From the cell containing the given text, extract its center point as [x, y] coordinate. 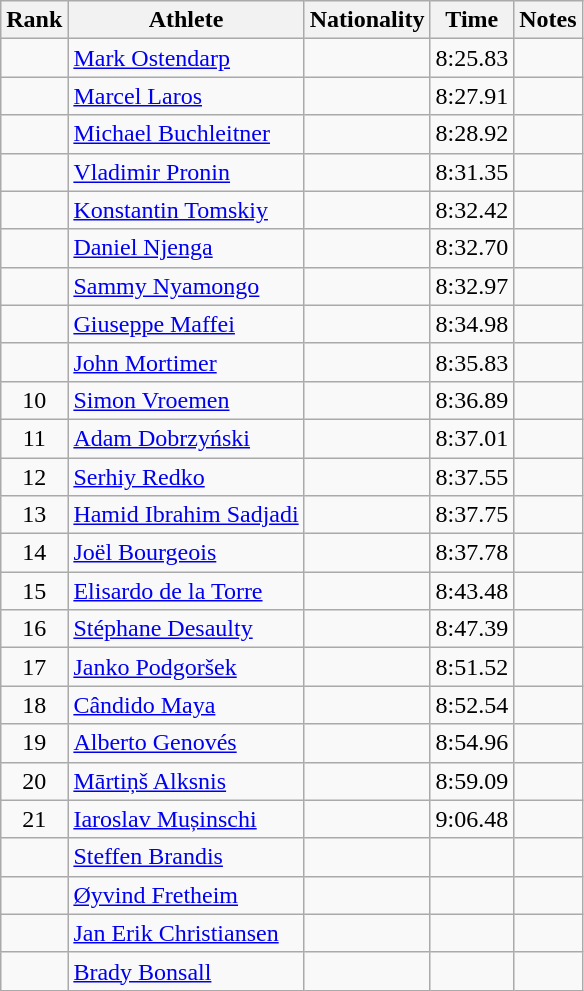
8:43.48 [472, 591]
Elisardo de la Torre [186, 591]
Mārtiņš Alksnis [186, 781]
Athlete [186, 20]
8:54.96 [472, 743]
8:31.35 [472, 172]
8:37.78 [472, 553]
Konstantin Tomskiy [186, 210]
8:34.98 [472, 324]
11 [34, 438]
17 [34, 667]
8:37.75 [472, 515]
Giuseppe Maffei [186, 324]
Simon Vroemen [186, 400]
21 [34, 819]
8:37.01 [472, 438]
Serhiy Redko [186, 477]
Vladimir Pronin [186, 172]
14 [34, 553]
8:52.54 [472, 705]
15 [34, 591]
Iaroslav Mușinschi [186, 819]
Nationality [367, 20]
Hamid Ibrahim Sadjadi [186, 515]
20 [34, 781]
18 [34, 705]
8:25.83 [472, 58]
19 [34, 743]
8:47.39 [472, 629]
Øyvind Fretheim [186, 895]
8:36.89 [472, 400]
8:37.55 [472, 477]
13 [34, 515]
16 [34, 629]
8:32.97 [472, 286]
8:32.70 [472, 248]
Sammy Nyamongo [186, 286]
Notes [548, 20]
Marcel Laros [186, 96]
Rank [34, 20]
Jan Erik Christiansen [186, 933]
Adam Dobrzyński [186, 438]
Cândido Maya [186, 705]
12 [34, 477]
Michael Buchleitner [186, 134]
Brady Bonsall [186, 971]
Daniel Njenga [186, 248]
Steffen Brandis [186, 857]
8:59.09 [472, 781]
8:27.91 [472, 96]
8:51.52 [472, 667]
8:28.92 [472, 134]
Alberto Genovés [186, 743]
10 [34, 400]
9:06.48 [472, 819]
Joël Bourgeois [186, 553]
8:35.83 [472, 362]
John Mortimer [186, 362]
Time [472, 20]
Stéphane Desaulty [186, 629]
Janko Podgoršek [186, 667]
8:32.42 [472, 210]
Mark Ostendarp [186, 58]
